For the text-containing cell, return its midpoint in [x, y] coordinate format. 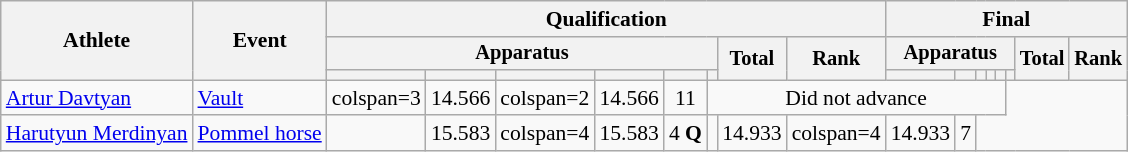
Qualification [606, 19]
4 Q [686, 134]
Event [260, 40]
Final [1006, 19]
Athlete [97, 40]
Harutyun Merdinyan [97, 134]
Did not advance [856, 98]
Pommel horse [260, 134]
11 [686, 98]
7 [966, 134]
colspan=2 [544, 98]
colspan=3 [376, 98]
Vault [260, 98]
Artur Davtyan [97, 98]
